Output the [X, Y] coordinate of the center of the cell containing the given text.  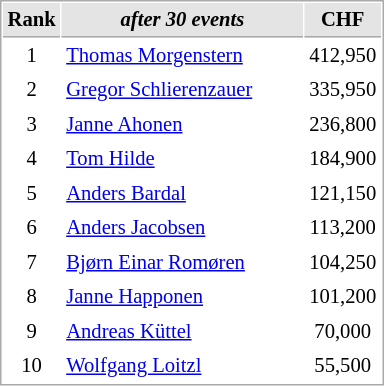
Tom Hilde [183, 158]
70,000 [343, 332]
335,950 [343, 90]
4 [32, 158]
7 [32, 262]
412,950 [343, 56]
CHF [343, 20]
3 [32, 124]
Bjørn Einar Romøren [183, 262]
Wolfgang Loitzl [183, 366]
184,900 [343, 158]
6 [32, 228]
Anders Bardal [183, 194]
104,250 [343, 262]
55,500 [343, 366]
Janne Ahonen [183, 124]
Rank [32, 20]
Anders Jacobsen [183, 228]
after 30 events [183, 20]
1 [32, 56]
121,150 [343, 194]
5 [32, 194]
Andreas Küttel [183, 332]
Janne Happonen [183, 296]
Thomas Morgenstern [183, 56]
113,200 [343, 228]
8 [32, 296]
Gregor Schlierenzauer [183, 90]
2 [32, 90]
101,200 [343, 296]
10 [32, 366]
9 [32, 332]
236,800 [343, 124]
